Identify which cell holds the provided text, then report its [x, y] central coordinate. 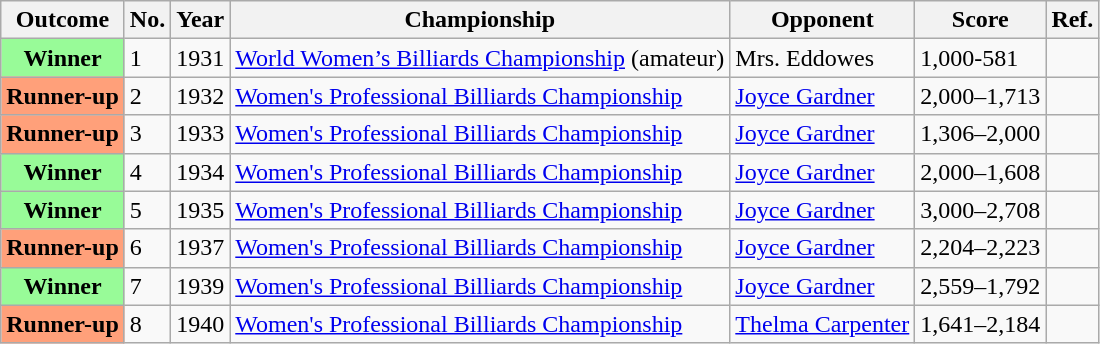
2,000–1,713 [980, 96]
1932 [200, 96]
1,641–2,184 [980, 324]
1940 [200, 324]
2 [147, 96]
1,306–2,000 [980, 134]
1939 [200, 286]
World Women’s Billiards Championship (amateur) [480, 58]
2,000–1,608 [980, 172]
1,000-581 [980, 58]
3,000–2,708 [980, 210]
1937 [200, 248]
1935 [200, 210]
Score [980, 20]
1933 [200, 134]
4 [147, 172]
1 [147, 58]
Ref. [1072, 20]
Thelma Carpenter [822, 324]
2,559–1,792 [980, 286]
8 [147, 324]
1931 [200, 58]
Year [200, 20]
1934 [200, 172]
Championship [480, 20]
Outcome [63, 20]
5 [147, 210]
2,204–2,223 [980, 248]
7 [147, 286]
Opponent [822, 20]
No. [147, 20]
6 [147, 248]
Mrs. Eddowes [822, 58]
3 [147, 134]
